Extract the [x, y] coordinate from the center of the cell holding the provided text.  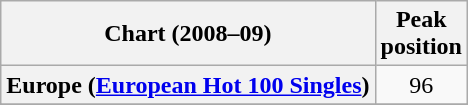
96 [421, 85]
Europe (European Hot 100 Singles) [188, 85]
Peakposition [421, 34]
Chart (2008–09) [188, 34]
